Return [X, Y] of the center of cell containing provided text 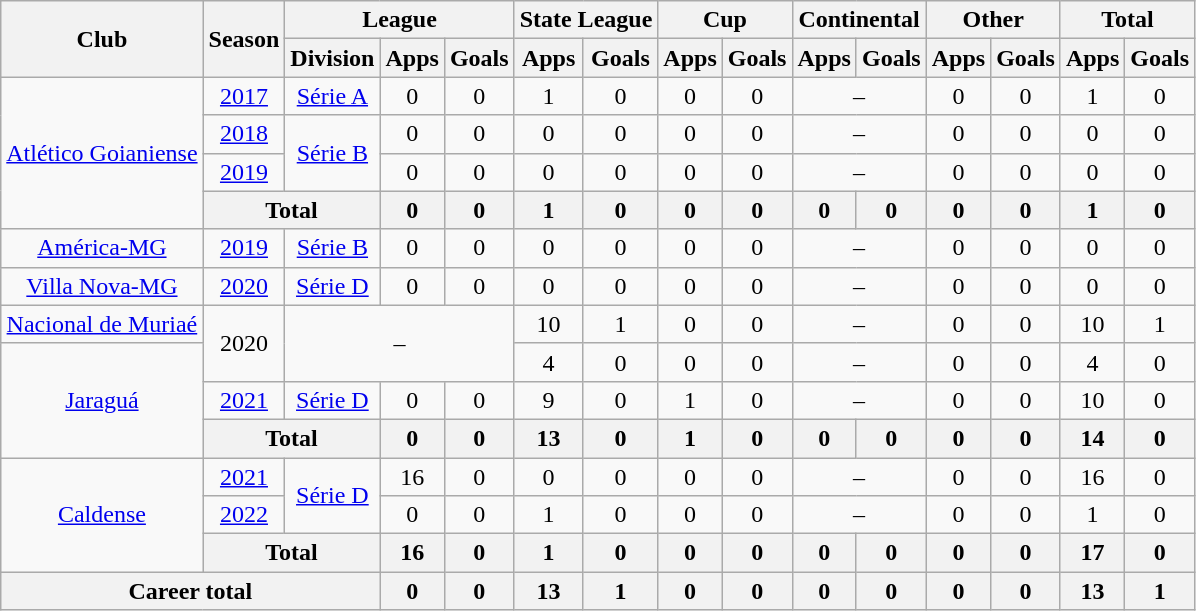
Career total [190, 591]
Cup [725, 20]
2022 [244, 515]
Villa Nova-MG [102, 286]
Atlético Goianiense [102, 153]
9 [548, 400]
Other [993, 20]
Continental [859, 20]
Série A [332, 96]
Caldense [102, 515]
América-MG [102, 248]
Jaraguá [102, 400]
State League [586, 20]
Nacional de Muriaé [102, 324]
Season [244, 39]
League [400, 20]
Division [332, 58]
2018 [244, 134]
17 [1092, 553]
Club [102, 39]
14 [1092, 438]
2017 [244, 96]
